Scan for the cell matching the given text and deliver its (x, y) coordinate at center. 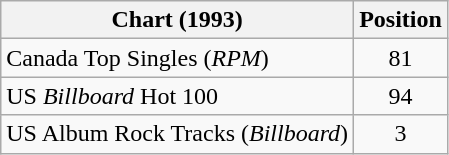
81 (401, 58)
Chart (1993) (178, 20)
Position (401, 20)
US Billboard Hot 100 (178, 96)
Canada Top Singles (RPM) (178, 58)
3 (401, 134)
94 (401, 96)
US Album Rock Tracks (Billboard) (178, 134)
